Determine the [X, Y] coordinate at the center of the cell enclosing the given text.  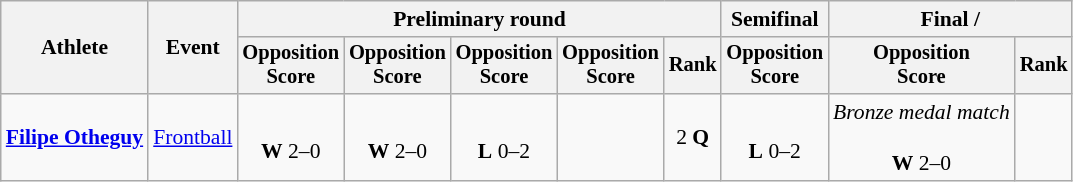
Filipe Otheguy [74, 138]
Semifinal [774, 19]
Event [192, 48]
Preliminary round [479, 19]
Bronze medal matchW 2–0 [922, 138]
Frontball [192, 138]
Athlete [74, 48]
2 Q [693, 138]
Final / [950, 19]
